Extract the [X, Y] coordinate from the center of the cell holding the provided text.  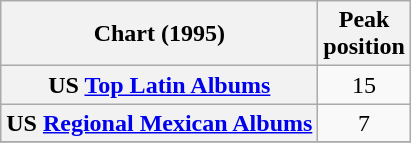
7 [364, 123]
US Top Latin Albums [160, 85]
Peakposition [364, 34]
US Regional Mexican Albums [160, 123]
Chart (1995) [160, 34]
15 [364, 85]
